Pinpoint the cell where the given text exists, returning its (X, Y) midpoint coordinate. 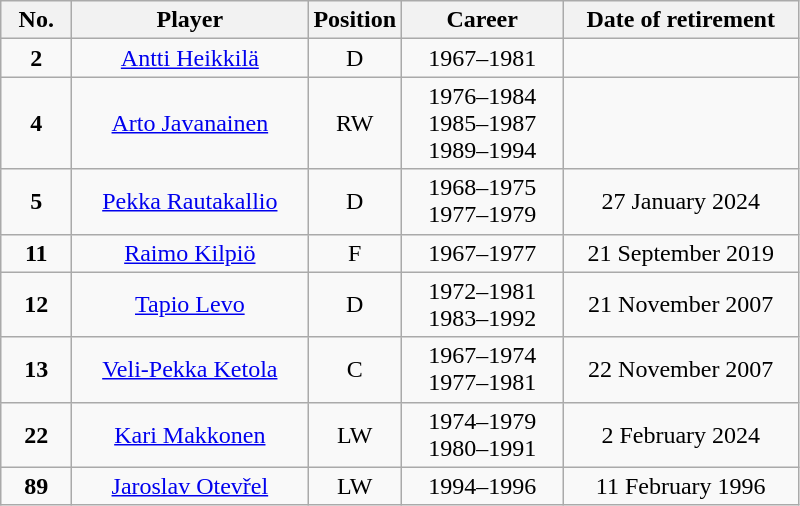
1974–19791980–1991 (482, 434)
RW (355, 123)
F (355, 253)
27 January 2024 (681, 202)
1968–19751977–1979 (482, 202)
1976–19841985–1987 1989–1994 (482, 123)
Date of retirement (681, 20)
21 November 2007 (681, 304)
13 (36, 370)
Kari Makkonen (190, 434)
Antti Heikkilä (190, 58)
11 February 1996 (681, 486)
12 (36, 304)
89 (36, 486)
1967–1977 (482, 253)
5 (36, 202)
4 (36, 123)
C (355, 370)
Pekka Rautakallio (190, 202)
2 (36, 58)
22 November 2007 (681, 370)
22 (36, 434)
Jaroslav Otevřel (190, 486)
Arto Javanainen (190, 123)
21 September 2019 (681, 253)
Player (190, 20)
Career (482, 20)
No. (36, 20)
1967–19741977–1981 (482, 370)
Raimo Kilpiö (190, 253)
11 (36, 253)
2 February 2024 (681, 434)
Tapio Levo (190, 304)
1972–19811983–1992 (482, 304)
Veli-Pekka Ketola (190, 370)
1994–1996 (482, 486)
Position (355, 20)
1967–1981 (482, 58)
